From the cell containing the given text, extract its center point as (X, Y) coordinate. 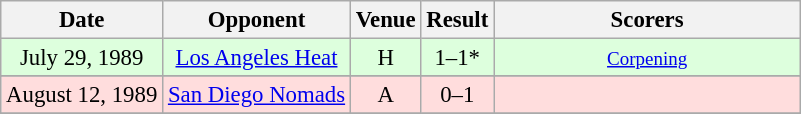
0–1 (458, 95)
Venue (386, 20)
Corpening (648, 58)
July 29, 1989 (82, 58)
1–1* (458, 58)
Date (82, 20)
San Diego Nomads (257, 95)
A (386, 95)
Opponent (257, 20)
August 12, 1989 (82, 95)
Los Angeles Heat (257, 58)
Result (458, 20)
Scorers (648, 20)
H (386, 58)
